Output the (X, Y) coordinate of the center of the cell containing the given text.  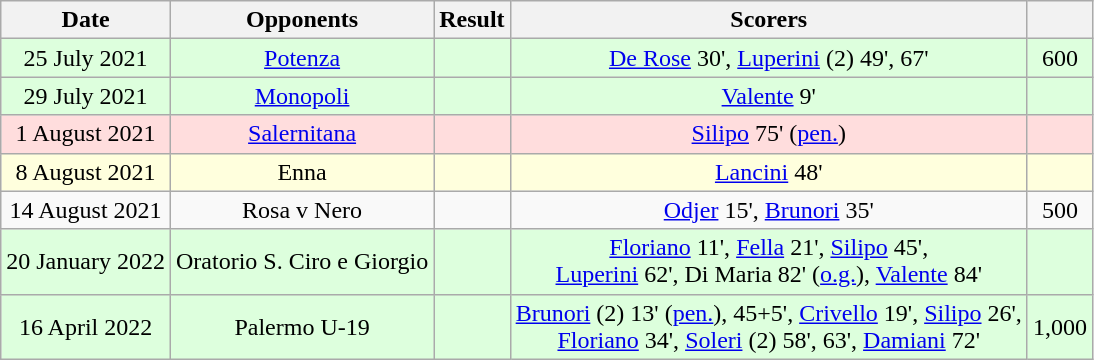
Enna (302, 172)
Silipo 75' (pen.) (768, 134)
600 (1060, 58)
1 August 2021 (86, 134)
16 April 2022 (86, 326)
Valente 9' (768, 96)
29 July 2021 (86, 96)
Result (472, 20)
Salernitana (302, 134)
Lancini 48' (768, 172)
8 August 2021 (86, 172)
Date (86, 20)
Odjer 15', Brunori 35' (768, 210)
25 July 2021 (86, 58)
Brunori (2) 13' (pen.), 45+5', Crivello 19', Silipo 26',Floriano 34', Soleri (2) 58', 63', Damiani 72' (768, 326)
Floriano 11', Fella 21', Silipo 45',Luperini 62', Di Maria 82' (o.g.), Valente 84' (768, 262)
De Rose 30', Luperini (2) 49', 67' (768, 58)
500 (1060, 210)
Monopoli (302, 96)
Potenza (302, 58)
1,000 (1060, 326)
Palermo U-19 (302, 326)
Rosa v Nero (302, 210)
Scorers (768, 20)
Oratorio S. Ciro e Giorgio (302, 262)
14 August 2021 (86, 210)
20 January 2022 (86, 262)
Opponents (302, 20)
